Find where the given text appears and provide that cell's center as (X, Y) coordinate. 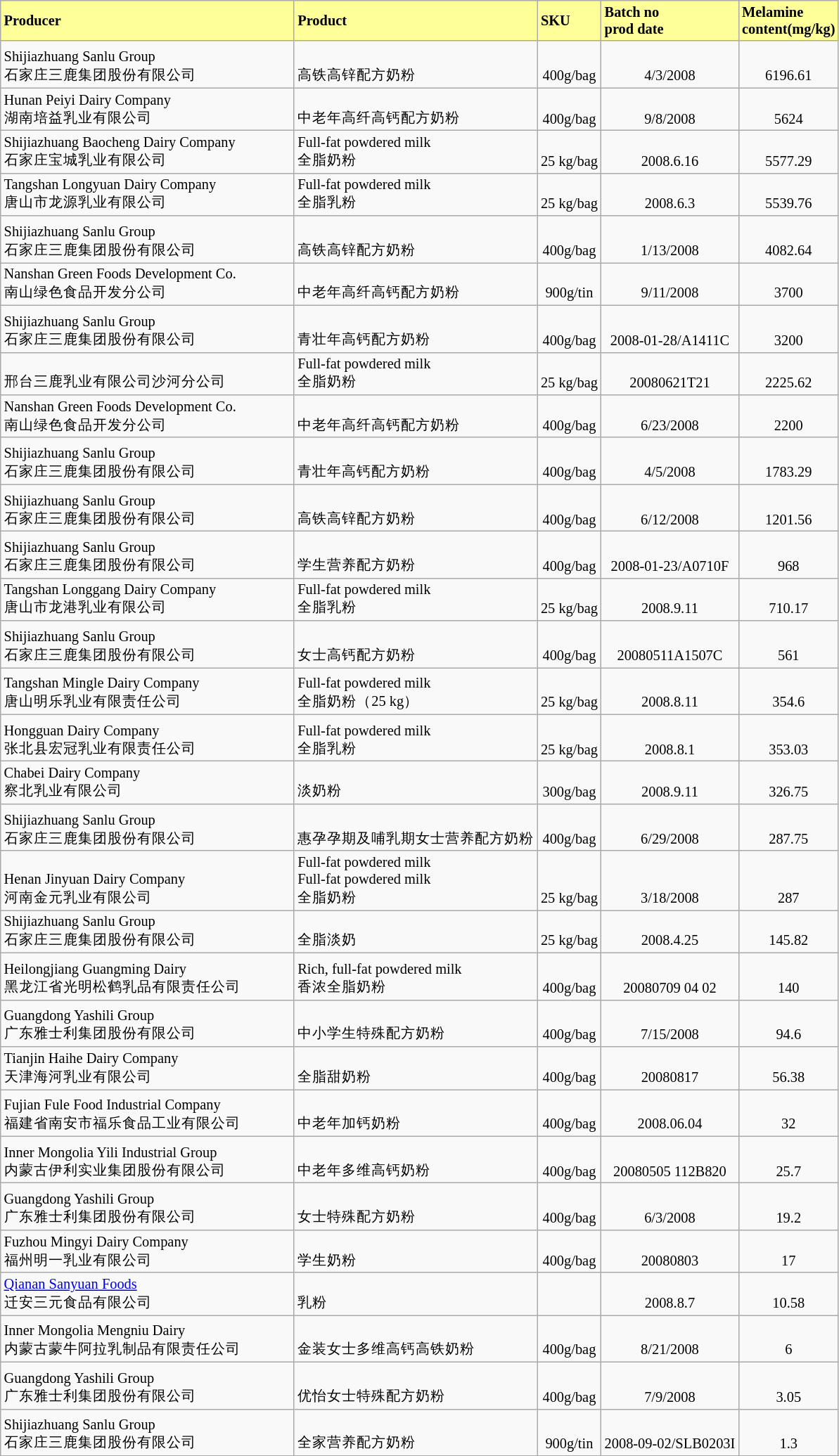
学生营养配方奶粉 (416, 554)
Henan Jinyuan Dairy Company河南金元乳业有限公司 (148, 880)
女士特殊配方奶粉 (416, 1206)
6/29/2008 (670, 827)
32 (788, 1112)
1.3 (788, 1433)
20080709 04 02 (670, 976)
7/9/2008 (670, 1385)
3.05 (788, 1385)
Tangshan Mingle Dairy Company唐山明乐乳业有限责任公司 (148, 690)
2008.8.1 (670, 738)
Chabei Dairy Company察北乳业有限公司 (148, 782)
优怡女士特殊配方奶粉 (416, 1385)
2008.6.16 (670, 152)
金装女士多维高钙高铁奶粉 (416, 1339)
326.75 (788, 782)
2008-01-28/A1411C (670, 329)
287.75 (788, 827)
140 (788, 976)
2008.06.04 (670, 1112)
邢台三鹿乳业有限公司沙河分公司 (148, 374)
1201.56 (788, 508)
3700 (788, 284)
全家营养配方奶粉 (416, 1433)
Heilongjiang Guangming Dairy黑龙江省光明松鹤乳品有限责任公司 (148, 976)
20080803 (670, 1251)
4/5/2008 (670, 461)
Hunan Peiyi Dairy Company湖南培益乳业有限公司 (148, 110)
20080817 (670, 1067)
4082.64 (788, 239)
6/12/2008 (670, 508)
女士高钙配方奶粉 (416, 644)
2008-09-02/SLB0203I (670, 1433)
Fujian Fule Food Industrial Company福建省南安市福乐食品工业有限公司 (148, 1112)
1783.29 (788, 461)
乳粉 (416, 1294)
287 (788, 880)
Fuzhou Mingyi Dairy Company福州明一乳业有限公司 (148, 1251)
6 (788, 1339)
6/23/2008 (670, 416)
全脂甜奶粉 (416, 1067)
Tangshan Longgang Dairy Company唐山市龙港乳业有限公司 (148, 599)
中小学生特殊配方奶粉 (416, 1024)
SKU (570, 20)
Full-fat powdered milkFull-fat powdered milk全脂奶粉 (416, 880)
2008.8.7 (670, 1294)
惠孕孕期及哺乳期女士营养配方奶粉 (416, 827)
4/3/2008 (670, 65)
Rich, full-fat powdered milk香浓全脂奶粉 (416, 976)
5577.29 (788, 152)
Tianjin Haihe Dairy Company天津海河乳业有限公司 (148, 1067)
25.7 (788, 1160)
6196.61 (788, 65)
20080511A1507C (670, 644)
全脂淡奶 (416, 931)
2008.8.11 (670, 690)
353.03 (788, 738)
2225.62 (788, 374)
5539.76 (788, 194)
Producer (148, 20)
8/21/2008 (670, 1339)
3200 (788, 329)
10.58 (788, 1294)
561 (788, 644)
710.17 (788, 599)
Inner Mongolia Mengniu Dairy内蒙古蒙牛阿拉乳制品有限责任公司 (148, 1339)
Full-fat powdered milk全脂奶粉（25 kg） (416, 690)
20080621T21 (670, 374)
学生奶粉 (416, 1251)
Qianan Sanyuan Foods迁安三元食品有限公司 (148, 1294)
5624 (788, 110)
145.82 (788, 931)
2008.6.3 (670, 194)
淡奶粉 (416, 782)
1/13/2008 (670, 239)
20080505 112B820 (670, 1160)
Batch no prod date (670, 20)
2008.4.25 (670, 931)
19.2 (788, 1206)
9/11/2008 (670, 284)
Inner Mongolia Yili Industrial Group内蒙古伊利实业集团股份有限公司 (148, 1160)
中老年加钙奶粉 (416, 1112)
Tangshan Longyuan Dairy Company唐山市龙源乳业有限公司 (148, 194)
6/3/2008 (670, 1206)
94.6 (788, 1024)
17 (788, 1251)
中老年多维高钙奶粉 (416, 1160)
354.6 (788, 690)
Melamine content(mg/kg) (788, 20)
Product (416, 20)
2200 (788, 416)
9/8/2008 (670, 110)
2008-01-23/A0710F (670, 554)
Hongguan Dairy Company张北县宏冠乳业有限责任公司 (148, 738)
Shijiazhuang Baocheng Dairy Company石家庄宝城乳业有限公司 (148, 152)
300g/bag (570, 782)
3/18/2008 (670, 880)
56.38 (788, 1067)
968 (788, 554)
7/15/2008 (670, 1024)
